For the text-containing cell, return its midpoint in (x, y) coordinate format. 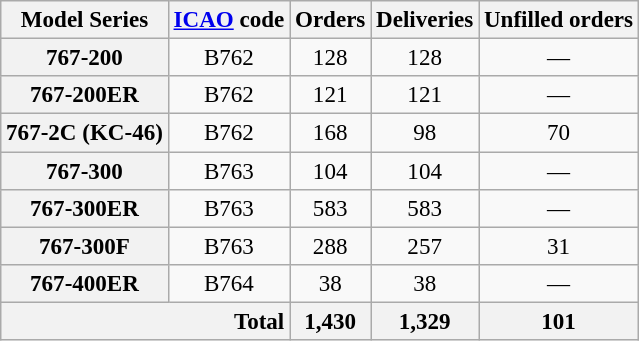
168 (330, 133)
31 (559, 246)
288 (330, 246)
767-200 (84, 58)
Model Series (84, 20)
98 (425, 133)
Deliveries (425, 20)
Unfilled orders (559, 20)
ICAO code (228, 20)
767-2C (KC-46) (84, 133)
Total (146, 322)
70 (559, 133)
B764 (228, 284)
1,329 (425, 322)
257 (425, 246)
767-300 (84, 171)
Orders (330, 20)
767-200ER (84, 95)
767-400ER (84, 284)
1,430 (330, 322)
767-300F (84, 246)
767-300ER (84, 209)
101 (559, 322)
